Return the (X, Y) coordinate for the center point of the cell that contains the specified text.  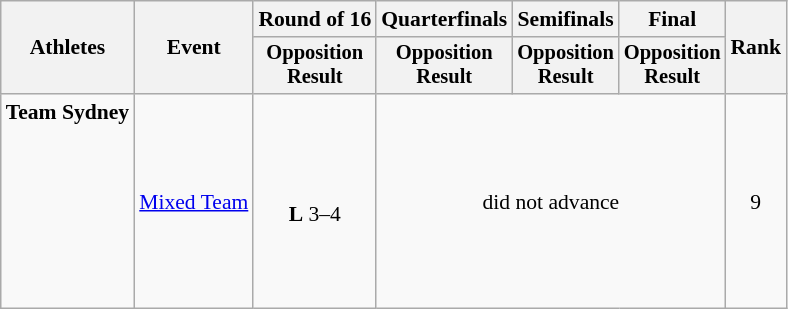
Team Sydney (68, 201)
Event (194, 48)
Mixed Team (194, 201)
Quarterfinals (444, 19)
Round of 16 (314, 19)
did not advance (550, 201)
9 (756, 201)
Final (672, 19)
Semifinals (566, 19)
Rank (756, 48)
L 3–4 (314, 201)
Athletes (68, 48)
